Pinpoint the cell where the given text exists, returning its (X, Y) midpoint coordinate. 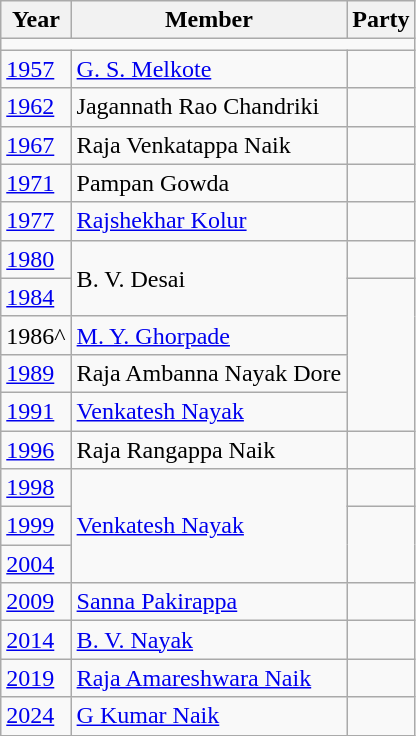
B. V. Desai (209, 278)
1984 (36, 297)
1989 (36, 373)
1996 (36, 449)
Party (381, 20)
Raja Ambanna Nayak Dore (209, 373)
2014 (36, 640)
1967 (36, 145)
G. S. Melkote (209, 69)
Jagannath Rao Chandriki (209, 107)
Sanna Pakirappa (209, 602)
Pampan Gowda (209, 183)
G Kumar Naik (209, 716)
1998 (36, 488)
Raja Rangappa Naik (209, 449)
1977 (36, 221)
1971 (36, 183)
M. Y. Ghorpade (209, 335)
1957 (36, 69)
B. V. Nayak (209, 640)
2024 (36, 716)
Year (36, 20)
1962 (36, 107)
Raja Amareshwara Naik (209, 678)
Rajshekhar Kolur (209, 221)
1986^ (36, 335)
Raja Venkatappa Naik (209, 145)
2019 (36, 678)
1999 (36, 526)
2009 (36, 602)
1980 (36, 259)
Member (209, 20)
2004 (36, 564)
1991 (36, 411)
